For the text-containing cell, return its midpoint in [X, Y] coordinate format. 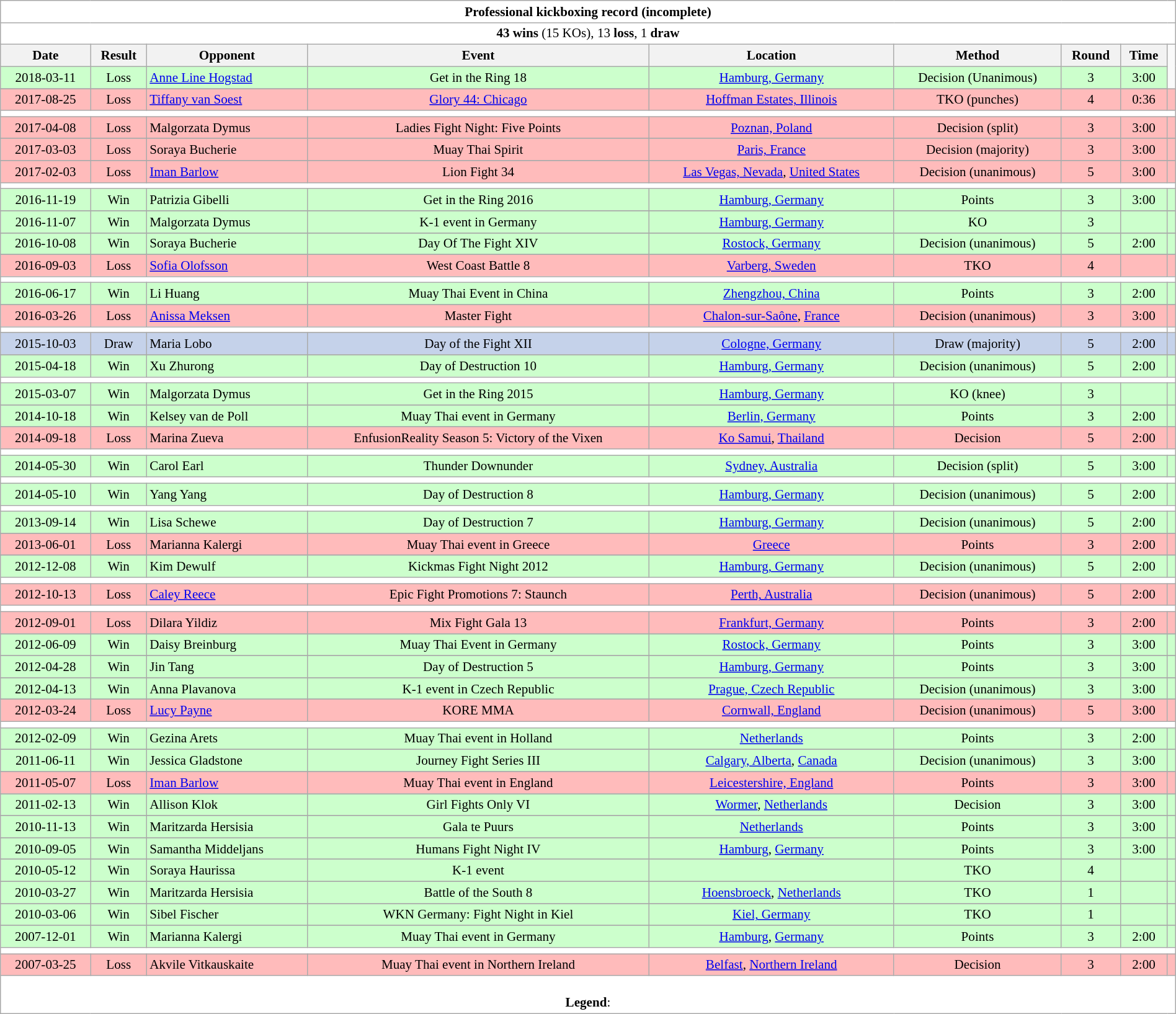
2013-09-14 [46, 522]
2012-09-01 [46, 623]
2018-03-11 [46, 77]
2010-09-05 [46, 848]
Calgary, Alberta, Canada [772, 760]
Daisy Breinburg [227, 645]
Wormer, Netherlands [772, 805]
2007-03-25 [46, 965]
K-1 event in Czech Republic [479, 688]
Kickmas Fight Night 2012 [479, 566]
Muay Thai event in England [479, 783]
WKN Germany: Fight Night in Kiel [479, 914]
Journey Fight Series III [479, 760]
Muay Thai Event in China [479, 294]
Humans Fight Night IV [479, 848]
Kelsey van de Poll [227, 416]
Day of Destruction 10 [479, 366]
2012-04-13 [46, 688]
Frankfurt, Germany [772, 623]
2016-06-17 [46, 294]
Muay Thai Event in Germany [479, 645]
K-1 event [479, 871]
2017-08-25 [46, 99]
Soraya Haurissa [227, 871]
2014-05-30 [46, 466]
Berlin, Germany [772, 416]
Decision (Unanimous) [978, 77]
Draw (majority) [978, 344]
Thunder Downunder [479, 466]
Result [118, 56]
Muay Thai event in Holland [479, 738]
Event [479, 56]
Battle of the South 8 [479, 892]
2016-10-08 [46, 243]
Day of Destruction 7 [479, 522]
Get in the Ring 2015 [479, 394]
Day Of The Fight XIV [479, 243]
Cornwall, England [772, 711]
Ladies Fight Night: Five Points [479, 128]
2017-03-03 [46, 149]
2010-03-06 [46, 914]
2014-05-10 [46, 494]
KO (knee) [978, 394]
2016-03-26 [46, 315]
Lisa Schewe [227, 522]
Draw [118, 344]
Round [1090, 56]
Allison Klok [227, 805]
Mix Fight Gala 13 [479, 623]
2012-02-09 [46, 738]
Day of Destruction 8 [479, 494]
2013-06-01 [46, 545]
Tiffany van Soest [227, 99]
Sibel Fischer [227, 914]
Kiel, Germany [772, 914]
2015-03-07 [46, 394]
Opponent [227, 56]
Time [1144, 56]
2014-10-18 [46, 416]
K-1 event in Germany [479, 222]
Varberg, Sweden [772, 265]
Li Huang [227, 294]
Day of Destruction 5 [479, 666]
West Coast Battle 8 [479, 265]
2017-04-08 [46, 128]
Cologne, Germany [772, 344]
2012-06-09 [46, 645]
Day of the Fight XII [479, 344]
Decision (majority) [978, 149]
Leicestershire, England [772, 783]
Patrizia Gibelli [227, 200]
Get in the Ring 18 [479, 77]
KO [978, 222]
0:36 [1144, 99]
Hoensbroeck, Netherlands [772, 892]
Legend: [588, 995]
Location [772, 56]
Maria Lobo [227, 344]
2011-06-11 [46, 760]
Gezina Arets [227, 738]
Chalon-sur-Saône, France [772, 315]
Poznan, Poland [772, 128]
Muay Thai Spirit [479, 149]
2010-03-27 [46, 892]
2012-03-24 [46, 711]
2014-09-18 [46, 438]
Belfast, Northern Ireland [772, 965]
Carol Earl [227, 466]
Get in the Ring 2016 [479, 200]
Akvile Vitkauskaite [227, 965]
Method [978, 56]
Xu Zhurong [227, 366]
KORE MMA [479, 711]
Lucy Payne [227, 711]
2016-09-03 [46, 265]
2015-10-03 [46, 344]
Anissa Meksen [227, 315]
2007-12-01 [46, 936]
Greece [772, 545]
2012-12-08 [46, 566]
Date [46, 56]
Epic Fight Promotions 7: Staunch [479, 594]
Perth, Australia [772, 594]
Dilara Yildiz [227, 623]
Ko Samui, Thailand [772, 438]
Jessica Gladstone [227, 760]
2017-02-03 [46, 171]
Anne Line Hogstad [227, 77]
Paris, France [772, 149]
Master Fight [479, 315]
Samantha Middeljans [227, 848]
Gala te Puurs [479, 826]
Yang Yang [227, 494]
Kim Dewulf [227, 566]
2012-04-28 [46, 666]
Prague, Czech Republic [772, 688]
Girl Fights Only VI [479, 805]
2011-02-13 [46, 805]
Jin Tang [227, 666]
Zhengzhou, China [772, 294]
Muay Thai event in Greece [479, 545]
2016-11-07 [46, 222]
2011-05-07 [46, 783]
Professional kickboxing record (incomplete) [588, 11]
Muay Thai event in Northern Ireland [479, 965]
2012-10-13 [46, 594]
Glory 44: Chicago [479, 99]
Anna Plavanova [227, 688]
Sydney, Australia [772, 466]
Las Vegas, Nevada, United States [772, 171]
Hoffman Estates, Illinois [772, 99]
2010-05-12 [46, 871]
EnfusionReality Season 5: Victory of the Vixen [479, 438]
2016-11-19 [46, 200]
2010-11-13 [46, 826]
Marina Zueva [227, 438]
Caley Reece [227, 594]
TKO (punches) [978, 99]
43 wins (15 KOs), 13 loss, 1 draw [588, 33]
2015-04-18 [46, 366]
Sofia Olofsson [227, 265]
Lion Fight 34 [479, 171]
